Return [x, y] of the center of cell containing provided text 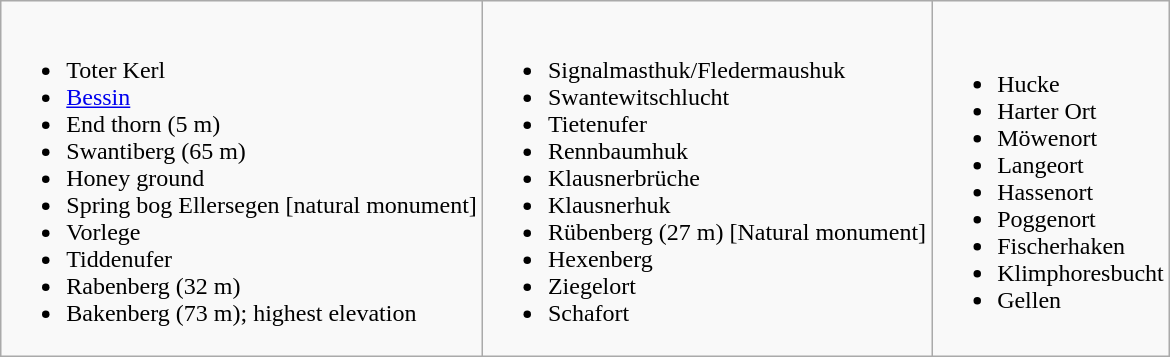
HuckeHarter OrtMöwenortLangeortHassenortPoggenortFischerhakenKlimphoresbuchtGellen [1051, 179]
